Capture the cell that displays the provided text and extract its (x, y) central coordinate. 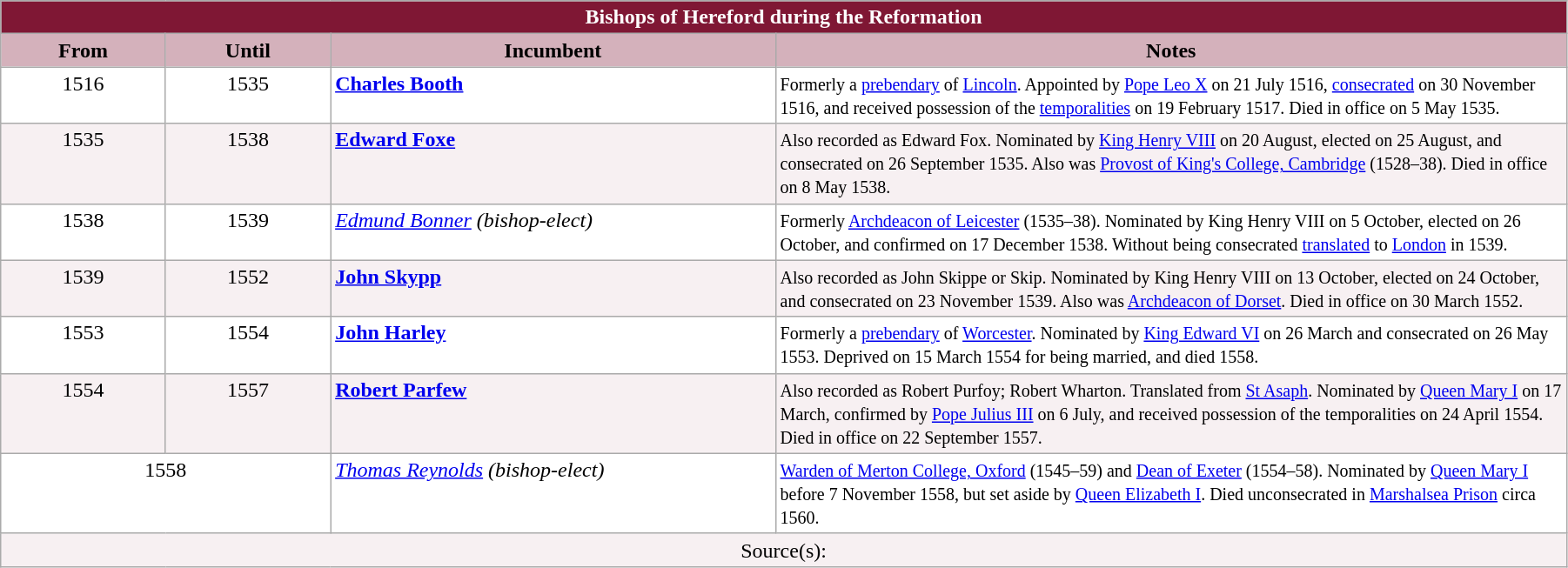
1553 (84, 344)
Edmund Bonner (bishop-elect) (553, 231)
1516 (84, 96)
1557 (247, 413)
Until (247, 50)
1552 (247, 289)
Bishops of Hereford during the Reformation (784, 17)
1558 (165, 493)
Source(s): (784, 550)
John Harley (553, 344)
Thomas Reynolds (bishop-elect) (553, 493)
Charles Booth (553, 96)
Incumbent (553, 50)
Robert Parfew (553, 413)
From (84, 50)
John Skypp (553, 289)
Notes (1171, 50)
Edward Foxe (553, 164)
